Determine the [X, Y] coordinate at the center of the cell enclosing the given text.  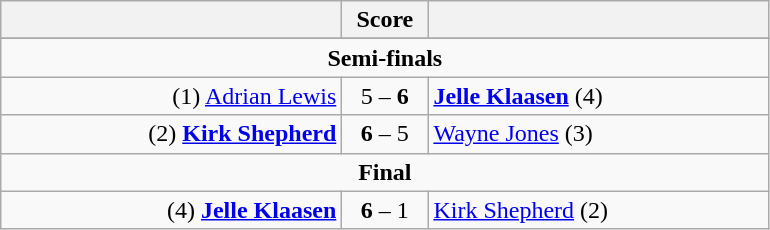
6 – 1 [385, 210]
Final [385, 172]
(1) Adrian Lewis [172, 96]
Kirk Shepherd (2) [598, 210]
Semi-finals [385, 58]
Wayne Jones (3) [598, 134]
5 – 6 [385, 96]
Score [385, 20]
6 – 5 [385, 134]
Jelle Klaasen (4) [598, 96]
(4) Jelle Klaasen [172, 210]
(2) Kirk Shepherd [172, 134]
